Return the (x, y) coordinate for the center point of the cell that contains the specified text.  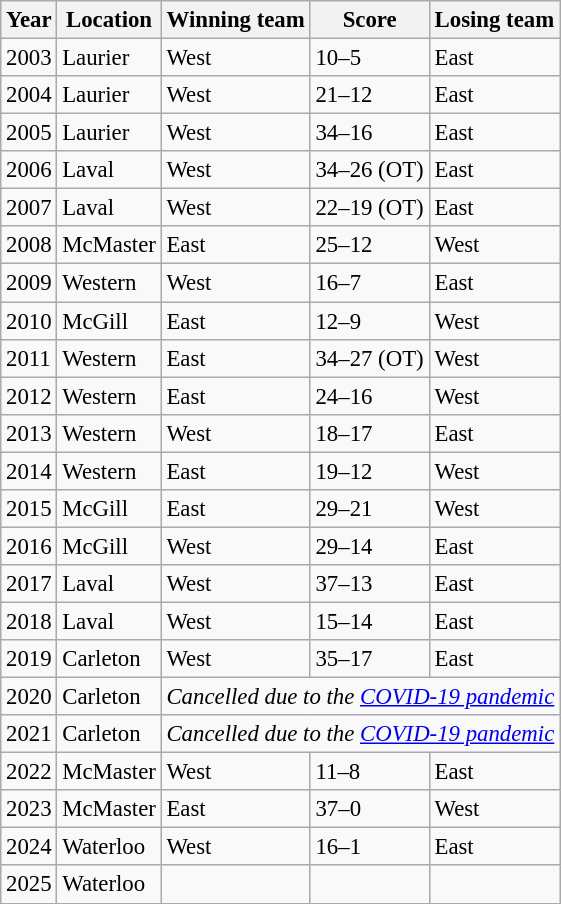
16–7 (370, 283)
Winning team (236, 20)
37–0 (370, 809)
2017 (29, 584)
11–8 (370, 772)
2021 (29, 734)
22–19 (OT) (370, 208)
15–14 (370, 621)
Losing team (494, 20)
21–12 (370, 95)
2024 (29, 847)
34–26 (OT) (370, 170)
2012 (29, 396)
29–14 (370, 546)
2003 (29, 58)
2022 (29, 772)
2019 (29, 659)
19–12 (370, 471)
2004 (29, 95)
25–12 (370, 245)
12–9 (370, 321)
35–17 (370, 659)
Score (370, 20)
2006 (29, 170)
37–13 (370, 584)
29–21 (370, 509)
Year (29, 20)
2008 (29, 245)
2025 (29, 885)
2015 (29, 509)
2020 (29, 697)
18–17 (370, 433)
2010 (29, 321)
2023 (29, 809)
2018 (29, 621)
2014 (29, 471)
10–5 (370, 58)
2013 (29, 433)
34–16 (370, 133)
24–16 (370, 396)
34–27 (OT) (370, 358)
2016 (29, 546)
2005 (29, 133)
2009 (29, 283)
16–1 (370, 847)
2011 (29, 358)
Location (109, 20)
2007 (29, 208)
